Locate the cell with the specified text and output its [X, Y] center coordinate. 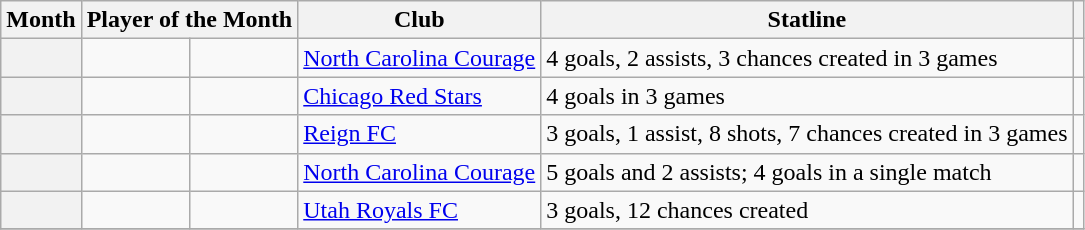
Reign FC [420, 134]
Chicago Red Stars [420, 96]
3 goals, 1 assist, 8 shots, 7 chances created in 3 games [807, 134]
Statline [807, 20]
5 goals and 2 assists; 4 goals in a single match [807, 172]
4 goals, 2 assists, 3 chances created in 3 games [807, 58]
3 goals, 12 chances created [807, 210]
Utah Royals FC [420, 210]
Club [420, 20]
Month [41, 20]
Player of the Month [190, 20]
4 goals in 3 games [807, 96]
